Detect which cell encompasses the target text, then output its [x, y] center coordinate. 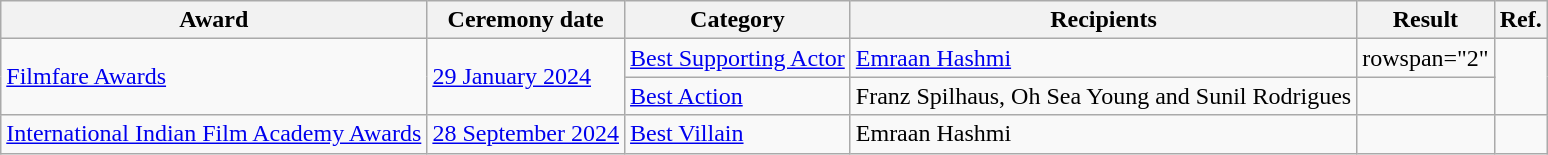
Best Supporting Actor [738, 58]
Franz Spilhaus, Oh Sea Young and Sunil Rodrigues [1103, 96]
International Indian Film Academy Awards [214, 134]
29 January 2024 [526, 77]
Filmfare Awards [214, 77]
Recipients [1103, 20]
Award [214, 20]
Category [738, 20]
Ceremony date [526, 20]
Best Action [738, 96]
Result [1426, 20]
rowspan="2" [1426, 58]
28 September 2024 [526, 134]
Ref. [1520, 20]
Best Villain [738, 134]
